Determine the (x, y) coordinate at the center of the cell enclosing the given text.  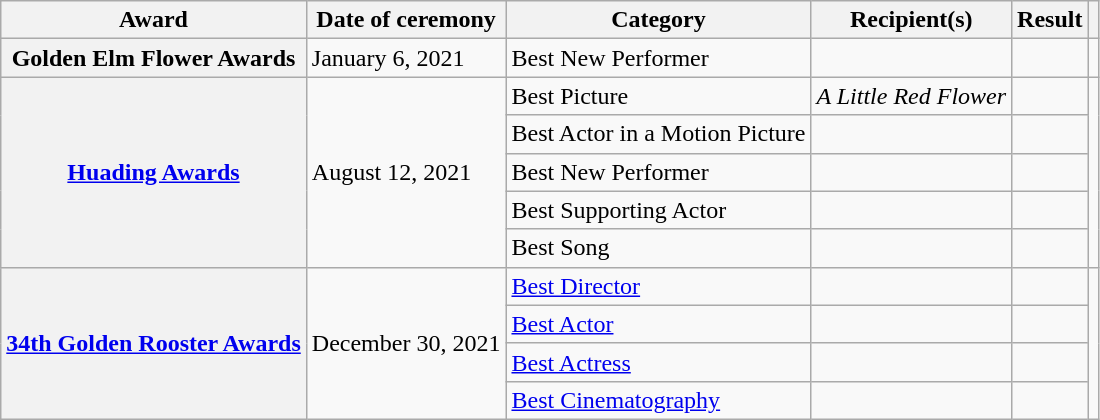
Best Picture (658, 96)
Golden Elm Flower Awards (154, 58)
Huading Awards (154, 172)
Best Director (658, 286)
Best Cinematography (658, 400)
Category (658, 20)
A Little Red Flower (912, 96)
August 12, 2021 (406, 172)
December 30, 2021 (406, 343)
Best Supporting Actor (658, 210)
Best Actress (658, 362)
Result (1050, 20)
Award (154, 20)
Best Song (658, 248)
Best Actor (658, 324)
Date of ceremony (406, 20)
Best Actor in a Motion Picture (658, 134)
34th Golden Rooster Awards (154, 343)
Recipient(s) (912, 20)
January 6, 2021 (406, 58)
